Scan for the cell matching the given text and deliver its (x, y) coordinate at center. 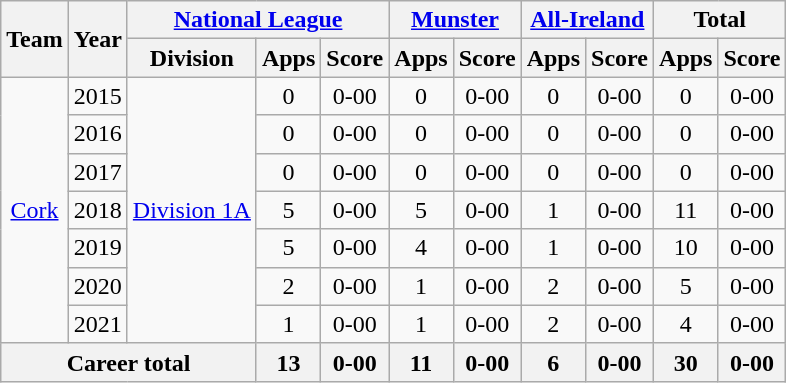
10 (686, 248)
Career total (129, 362)
Munster (455, 20)
2015 (98, 96)
30 (686, 362)
National League (258, 20)
Cork (35, 210)
2021 (98, 324)
2016 (98, 134)
2018 (98, 210)
All-Ireland (587, 20)
Total (720, 20)
2020 (98, 286)
2017 (98, 172)
Team (35, 39)
6 (553, 362)
Division (192, 58)
Division 1A (192, 210)
2019 (98, 248)
Year (98, 39)
13 (288, 362)
